Locate the cell with the specified text and output its [X, Y] center coordinate. 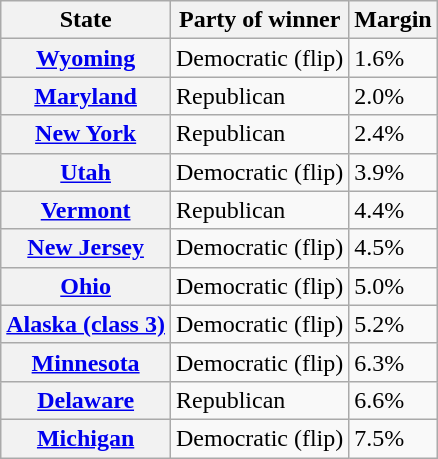
Margin [393, 20]
Michigan [86, 438]
2.4% [393, 134]
3.9% [393, 172]
Ohio [86, 286]
4.4% [393, 210]
Wyoming [86, 58]
Vermont [86, 210]
Minnesota [86, 362]
New York [86, 134]
6.3% [393, 362]
1.6% [393, 58]
4.5% [393, 248]
5.2% [393, 324]
New Jersey [86, 248]
Maryland [86, 96]
6.6% [393, 400]
Delaware [86, 400]
Utah [86, 172]
2.0% [393, 96]
5.0% [393, 286]
Party of winner [259, 20]
State [86, 20]
7.5% [393, 438]
Alaska (class 3) [86, 324]
